Find where the given text appears and provide that cell's center as [X, Y] coordinate. 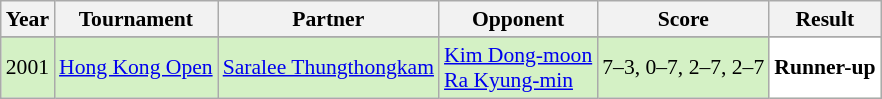
Partner [328, 19]
Saralee Thungthongkam [328, 68]
Tournament [136, 19]
Score [683, 19]
2001 [28, 68]
7–3, 0–7, 2–7, 2–7 [683, 68]
Kim Dong-moon Ra Kyung-min [518, 68]
Result [824, 19]
Runner-up [824, 68]
Year [28, 19]
Opponent [518, 19]
Hong Kong Open [136, 68]
